Scan for the cell matching the given text and deliver its [x, y] coordinate at center. 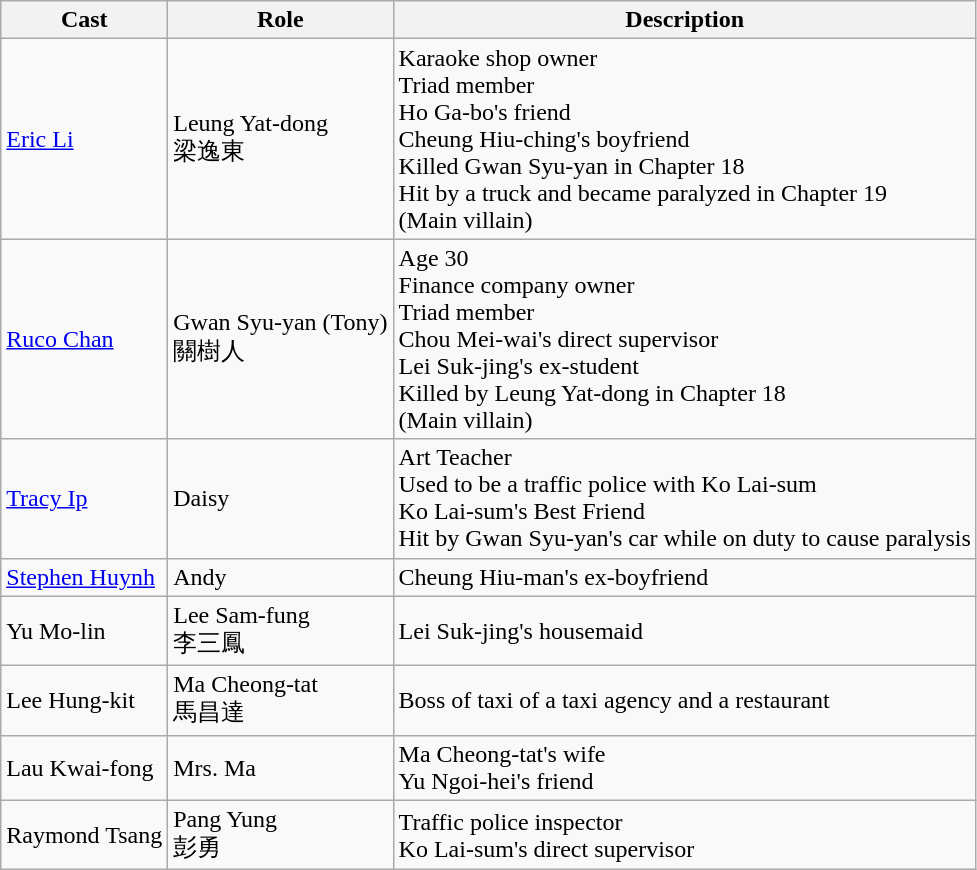
Ma Cheong-tat 馬昌達 [280, 701]
Ma Cheong-tat's wife Yu Ngoi-hei's friend [684, 768]
Yu Mo-lin [84, 631]
Gwan Syu-yan (Tony) 關樹人 [280, 339]
Ruco Chan [84, 339]
Cheung Hiu-man's ex-boyfriend [684, 577]
Pang Yung 彭勇 [280, 835]
Role [280, 20]
Lau Kwai-fong [84, 768]
Art Teacher Used to be a traffic police with Ko Lai-sum Ko Lai-sum's Best Friend Hit by Gwan Syu-yan's car while on duty to cause paralysis [684, 498]
Leung Yat-dong 梁逸東 [280, 139]
Lee Sam-fung 李三鳳 [280, 631]
Boss of taxi of a taxi agency and a restaurant [684, 701]
Traffic police inspector Ko Lai-sum's direct supervisor [684, 835]
Andy [280, 577]
Description [684, 20]
Lei Suk-jing's housemaid [684, 631]
Mrs. Ma [280, 768]
Stephen Huynh [84, 577]
Daisy [280, 498]
Lee Hung-kit [84, 701]
Eric Li [84, 139]
Raymond Tsang [84, 835]
Cast [84, 20]
Tracy Ip [84, 498]
